Find where the given text appears and provide that cell's center as (x, y) coordinate. 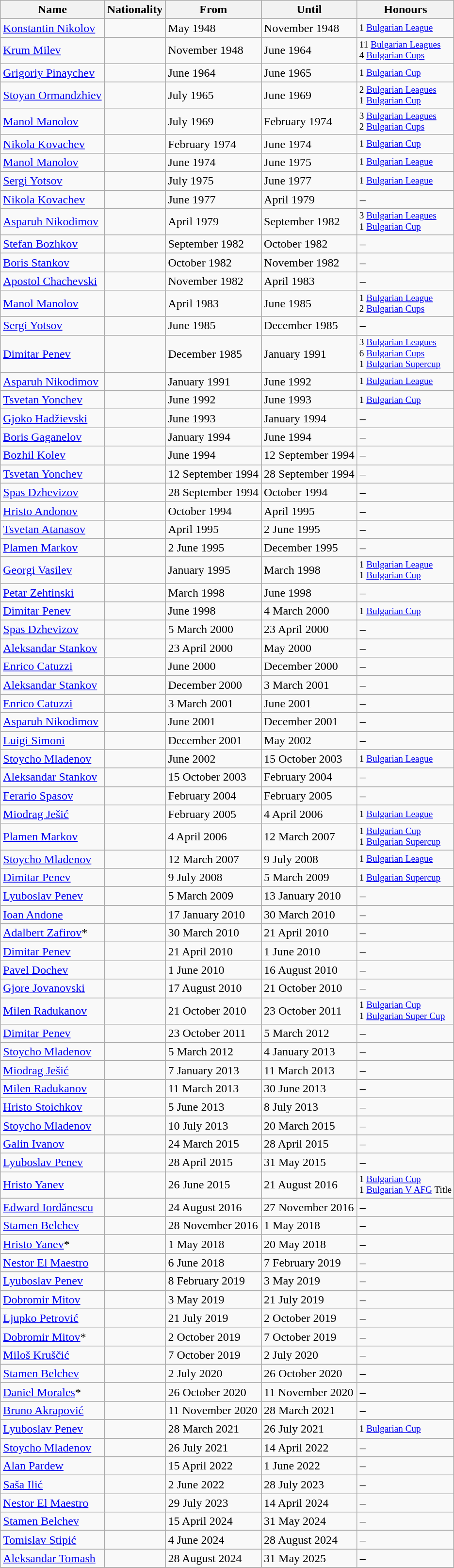
4 January 2013 (309, 1051)
June 1975 (309, 162)
Aleksandar Tomash (52, 1558)
From (213, 10)
17 August 2010 (213, 988)
Tomislav Stipić (52, 1540)
29 July 2023 (213, 1503)
Miloš Kruščić (52, 1355)
11 Bulgarian Leagues 4 Bulgarian Cups (405, 50)
1 Bulgarian League 1 Bulgarian Cup (405, 570)
8 February 2019 (213, 1281)
Stoyan Ormandzhiev (52, 95)
2 June 2022 (213, 1485)
Edward Iordănescu (52, 1207)
Nationality (135, 10)
Bruno Akrapović (52, 1410)
31 May 2025 (309, 1558)
Bozhil Kolev (52, 455)
Dobromir Mitov (52, 1300)
20 May 2018 (309, 1244)
July 1975 (213, 181)
May 1948 (213, 28)
Stefan Bozhkov (52, 244)
Apostol Chachevski (52, 281)
Alan Pardew (52, 1466)
2 Bulgarian Leagues 1 Bulgarian Cup (405, 95)
Ferario Spasov (52, 796)
4 March 2000 (309, 611)
Pavel Dochev (52, 970)
5 June 2013 (213, 1107)
6 June 2018 (213, 1263)
Ioan Andone (52, 915)
Tsvetan Atanasov (52, 529)
Ljupko Petrović (52, 1318)
5 March 2000 (213, 630)
31 May 2015 (309, 1163)
24 August 2016 (213, 1207)
8 July 2013 (309, 1107)
January 1995 (213, 570)
Hristo Andonov (52, 511)
3 Bulgarian Leagues 6 Bulgarian Cups 1 Bulgarian Supercup (405, 353)
21 August 2016 (309, 1185)
Gjoko Hadžievski (52, 418)
May 2000 (309, 648)
Honours (405, 10)
16 August 2010 (309, 970)
Luigi Simoni (52, 740)
Adalbert Zafirov* (52, 933)
30 June 2013 (309, 1088)
Petar Zehtinski (52, 593)
1 June 2022 (309, 1466)
1 Bulgarian Cup1 Bulgarian Super Cup (405, 1011)
4 June 2024 (213, 1540)
June 2000 (213, 667)
7 January 2013 (213, 1070)
Until (309, 10)
Dobromir Mitov* (52, 1336)
Konstantin Nikolov (52, 28)
Hristo Yanev (52, 1185)
1 Bulgarian League 2 Bulgarian Cups (405, 303)
26 June 2015 (213, 1185)
3 Bulgarian Leagues 2 Bulgarian Cups (405, 121)
June 1965 (309, 73)
24 March 2015 (213, 1144)
December 1995 (309, 548)
27 November 2016 (309, 1207)
Boris Gaganelov (52, 437)
1 Bulgarian Supercup (405, 878)
31 May 2024 (309, 1521)
Hristo Stoichkov (52, 1107)
14 April 2022 (309, 1448)
Grigoriy Pinaychev (52, 73)
Name (52, 10)
17 January 2010 (213, 915)
July 1965 (213, 95)
Saša Ilić (52, 1485)
Hristo Yanev* (52, 1244)
15 April 2024 (213, 1521)
14 April 2024 (309, 1503)
1 Bulgarian Cup 1 Bulgarian Supercup (405, 836)
28 November 2016 (213, 1226)
1 Bulgarian Cup1 Bulgarian V AFG Title (405, 1185)
3 Bulgarian Leagues 1 Bulgarian Cup (405, 222)
June 1969 (309, 95)
Daniel Morales* (52, 1392)
13 January 2010 (309, 896)
7 February 2019 (309, 1263)
July 1969 (213, 121)
June 2002 (213, 759)
Krum Milev (52, 50)
20 March 2015 (309, 1125)
Galin Ivanov (52, 1144)
10 July 2013 (213, 1125)
Georgi Vasilev (52, 570)
15 April 2022 (213, 1466)
Boris Stankov (52, 263)
28 July 2023 (309, 1485)
Gjore Jovanovski (52, 988)
May 2002 (309, 740)
